From the cell containing the given text, extract its center point as (X, Y) coordinate. 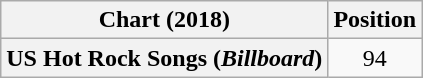
Position (375, 20)
US Hot Rock Songs (Billboard) (164, 58)
Chart (2018) (164, 20)
94 (375, 58)
